Locate the cell with the specified text and output its (X, Y) center coordinate. 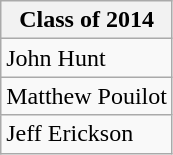
Class of 2014 (87, 20)
Jeff Erickson (87, 134)
Matthew Pouilot (87, 96)
John Hunt (87, 58)
